Scan for the cell matching the given text and deliver its (X, Y) coordinate at center. 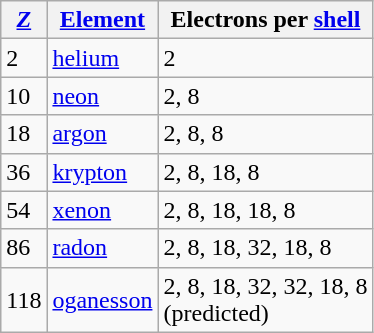
118 (24, 300)
86 (24, 248)
2, 8 (266, 96)
argon (102, 134)
2, 8, 8 (266, 134)
krypton (102, 172)
Element (102, 20)
neon (102, 96)
helium (102, 58)
xenon (102, 210)
oganesson (102, 300)
2, 8, 18, 18, 8 (266, 210)
36 (24, 172)
54 (24, 210)
Electrons per shell (266, 20)
radon (102, 248)
10 (24, 96)
2, 8, 18, 32, 18, 8 (266, 248)
2, 8, 18, 32, 32, 18, 8(predicted) (266, 300)
2, 8, 18, 8 (266, 172)
18 (24, 134)
Z (24, 20)
